Capture the cell that displays the provided text and extract its [X, Y] central coordinate. 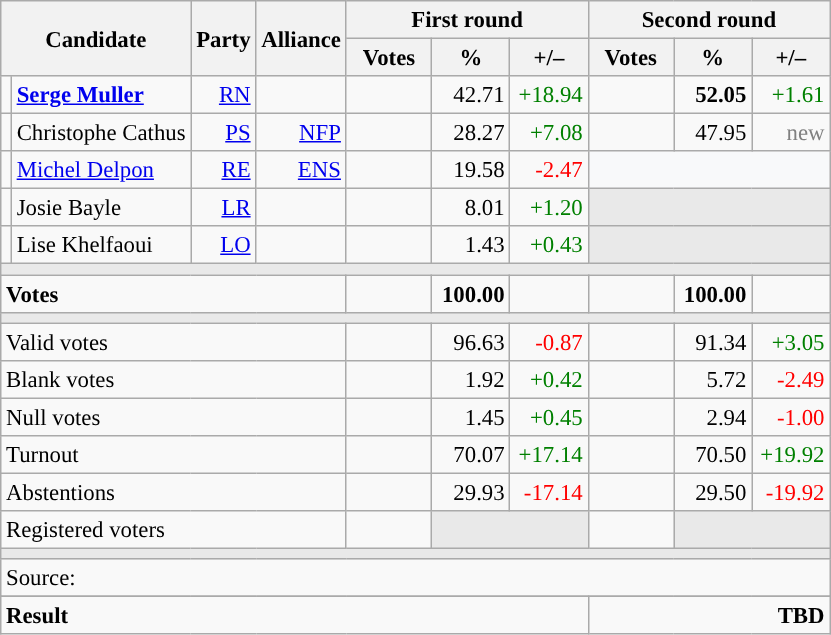
Source: [416, 578]
new [791, 133]
Turnout [174, 455]
52.05 [713, 95]
RN [224, 95]
+0.42 [549, 379]
47.95 [713, 133]
-1.00 [791, 417]
29.93 [471, 492]
-2.47 [549, 170]
Result [294, 616]
Candidate [96, 38]
Alliance [301, 38]
+0.43 [549, 245]
70.50 [713, 455]
-17.14 [549, 492]
RE [224, 170]
42.71 [471, 95]
Serge Muller [101, 95]
5.72 [713, 379]
Lise Khelfaoui [101, 245]
Christophe Cathus [101, 133]
TBD [709, 616]
1.92 [471, 379]
28.27 [471, 133]
ENS [301, 170]
Valid votes [174, 342]
Blank votes [174, 379]
-2.49 [791, 379]
+0.45 [549, 417]
PS [224, 133]
+1.20 [549, 208]
Party [224, 38]
Michel Delpon [101, 170]
96.63 [471, 342]
First round [467, 20]
91.34 [713, 342]
+1.61 [791, 95]
NFP [301, 133]
1.43 [471, 245]
19.58 [471, 170]
+19.92 [791, 455]
Null votes [174, 417]
+18.94 [549, 95]
LO [224, 245]
2.94 [713, 417]
+7.08 [549, 133]
Registered voters [174, 530]
+17.14 [549, 455]
-0.87 [549, 342]
-19.92 [791, 492]
LR [224, 208]
+3.05 [791, 342]
1.45 [471, 417]
70.07 [471, 455]
Abstentions [174, 492]
29.50 [713, 492]
Josie Bayle [101, 208]
8.01 [471, 208]
Second round [709, 20]
